Extract the (x, y) coordinate from the center of the cell holding the provided text.  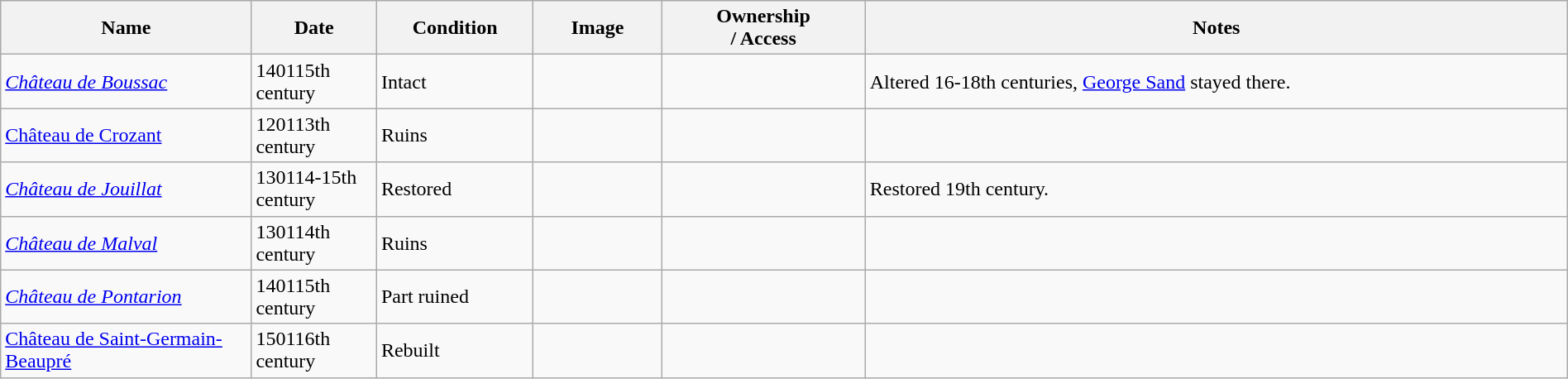
Château de Saint-Germain-Beaupré (126, 351)
Image (597, 28)
Condition (455, 28)
150116th century (314, 351)
120113th century (314, 136)
Intact (455, 81)
Ownership/ Access (763, 28)
Château de Malval (126, 243)
130114-15th century (314, 189)
130114th century (314, 243)
Part ruined (455, 296)
Rebuilt (455, 351)
Name (126, 28)
Restored (455, 189)
Château de Crozant (126, 136)
Date (314, 28)
Altered 16-18th centuries, George Sand stayed there. (1216, 81)
Château de Pontarion (126, 296)
Notes (1216, 28)
Restored 19th century. (1216, 189)
Château de Boussac (126, 81)
Château de Jouillat (126, 189)
